Locate the cell with the specified text and output its [x, y] center coordinate. 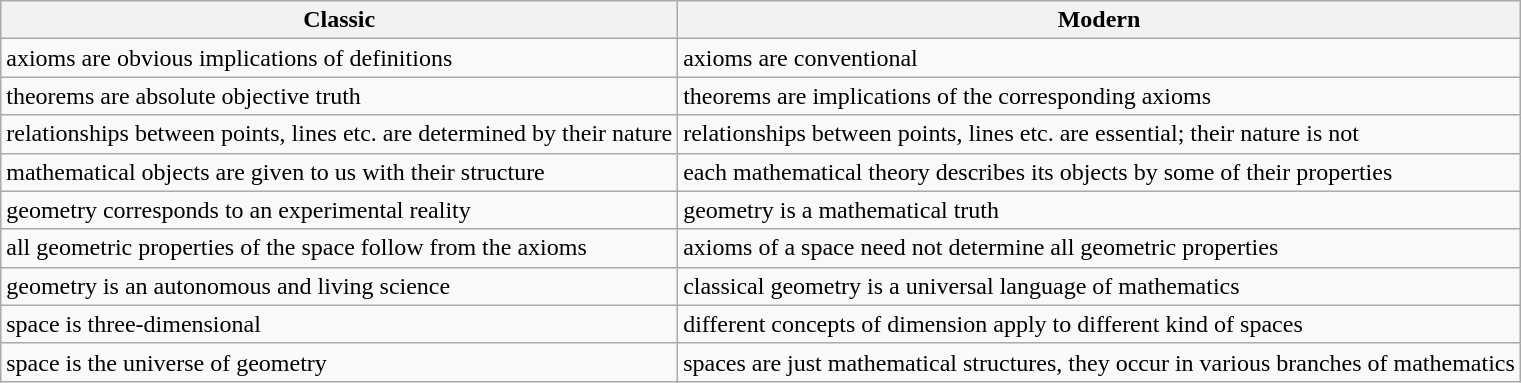
classical geometry is a universal language of mathematics [1100, 286]
each mathematical theory describes its objects by some of their properties [1100, 172]
relationships between points, lines etc. are determined by their nature [340, 134]
theorems are implications of the corresponding axioms [1100, 96]
space is the universe of geometry [340, 362]
axioms are conventional [1100, 58]
geometry is an autonomous and living science [340, 286]
Classic [340, 20]
axioms of a space need not determine all geometric properties [1100, 248]
geometry is a mathematical truth [1100, 210]
relationships between points, lines etc. are essential; their nature is not [1100, 134]
theorems are absolute objective truth [340, 96]
Modern [1100, 20]
spaces are just mathematical structures, they occur in various branches of mathematics [1100, 362]
space is three-dimensional [340, 324]
axioms are obvious implications of definitions [340, 58]
mathematical objects are given to us with their structure [340, 172]
geometry corresponds to an experimental reality [340, 210]
different concepts of dimension apply to different kind of spaces [1100, 324]
all geometric properties of the space follow from the axioms [340, 248]
